Provide the [x, y] coordinate of the cell's center where the given text is located.  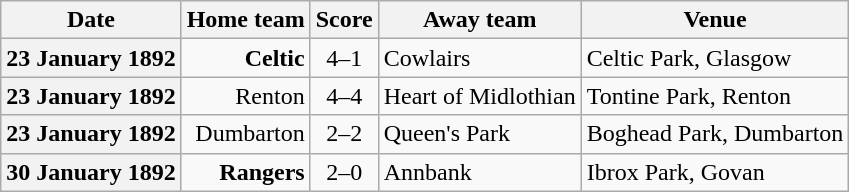
Away team [480, 20]
Score [344, 20]
Rangers [246, 172]
Boghead Park, Dumbarton [715, 134]
Renton [246, 96]
Annbank [480, 172]
2–0 [344, 172]
4–1 [344, 58]
Celtic Park, Glasgow [715, 58]
Queen's Park [480, 134]
Date [91, 20]
Dumbarton [246, 134]
Ibrox Park, Govan [715, 172]
Heart of Midlothian [480, 96]
4–4 [344, 96]
Cowlairs [480, 58]
Venue [715, 20]
30 January 1892 [91, 172]
Tontine Park, Renton [715, 96]
Celtic [246, 58]
Home team [246, 20]
2–2 [344, 134]
